Find where the given text appears and provide that cell's center as [x, y] coordinate. 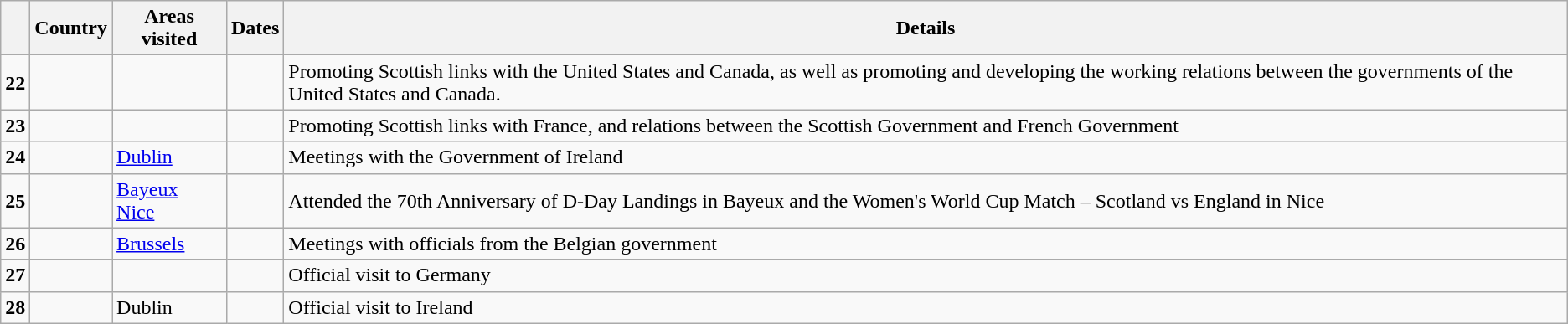
Meetings with the Government of Ireland [926, 157]
23 [15, 126]
25 [15, 201]
Meetings with officials from the Belgian government [926, 244]
Attended the 70th Anniversary of D-Day Landings in Bayeux and the Women's World Cup Match – Scotland vs England in Nice [926, 201]
Country [71, 28]
24 [15, 157]
Official visit to Germany [926, 275]
Dates [255, 28]
Bayeux Nice [169, 201]
22 [15, 82]
28 [15, 307]
Promoting Scottish links with France, and relations between the Scottish Government and French Government [926, 126]
Areas visited [169, 28]
27 [15, 275]
Brussels [169, 244]
26 [15, 244]
Official visit to Ireland [926, 307]
Details [926, 28]
